Locate the cell with the specified text and output its [X, Y] center coordinate. 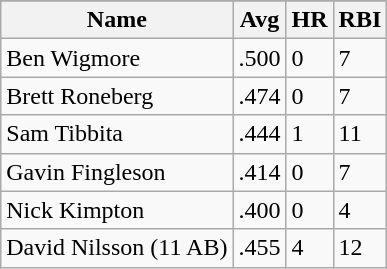
Sam Tibbita [117, 134]
.500 [260, 58]
Name [117, 20]
.414 [260, 172]
.444 [260, 134]
Ben Wigmore [117, 58]
Nick Kimpton [117, 210]
David Nilsson (11 AB) [117, 248]
RBI [360, 20]
12 [360, 248]
11 [360, 134]
.400 [260, 210]
HR [310, 20]
Avg [260, 20]
Gavin Fingleson [117, 172]
Brett Roneberg [117, 96]
.474 [260, 96]
.455 [260, 248]
1 [310, 134]
